Provide the (X, Y) coordinate of the cell's center where the given text is located.  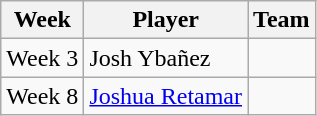
Josh Ybañez (166, 58)
Week 3 (42, 58)
Joshua Retamar (166, 96)
Week (42, 20)
Player (166, 20)
Team (282, 20)
Week 8 (42, 96)
